Search for the cell housing the specified text and yield its (X, Y) center coordinate. 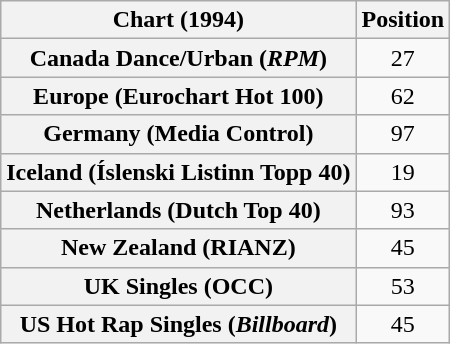
Netherlands (Dutch Top 40) (178, 210)
Germany (Media Control) (178, 134)
19 (403, 172)
27 (403, 58)
Position (403, 20)
Chart (1994) (178, 20)
UK Singles (OCC) (178, 286)
New Zealand (RIANZ) (178, 248)
US Hot Rap Singles (Billboard) (178, 324)
Iceland (Íslenski Listinn Topp 40) (178, 172)
53 (403, 286)
62 (403, 96)
Canada Dance/Urban (RPM) (178, 58)
97 (403, 134)
Europe (Eurochart Hot 100) (178, 96)
93 (403, 210)
